Capture the cell that displays the provided text and extract its (x, y) central coordinate. 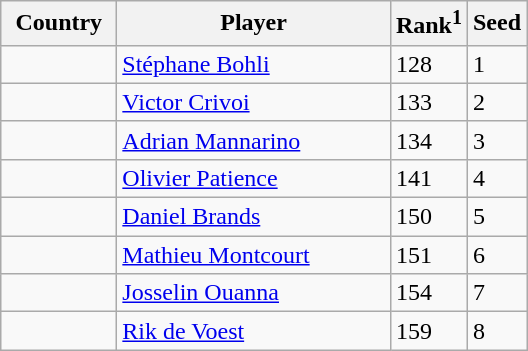
128 (428, 64)
5 (496, 217)
Olivier Patience (254, 178)
Adrian Mannarino (254, 140)
2 (496, 102)
Mathieu Montcourt (254, 255)
159 (428, 331)
Josselin Ouanna (254, 293)
3 (496, 140)
4 (496, 178)
7 (496, 293)
141 (428, 178)
Seed (496, 24)
Victor Crivoi (254, 102)
150 (428, 217)
Daniel Brands (254, 217)
154 (428, 293)
Rank1 (428, 24)
Stéphane Bohli (254, 64)
6 (496, 255)
Country (59, 24)
1 (496, 64)
151 (428, 255)
Player (254, 24)
133 (428, 102)
Rik de Voest (254, 331)
134 (428, 140)
8 (496, 331)
